Find where the given text appears and provide that cell's center as (X, Y) coordinate. 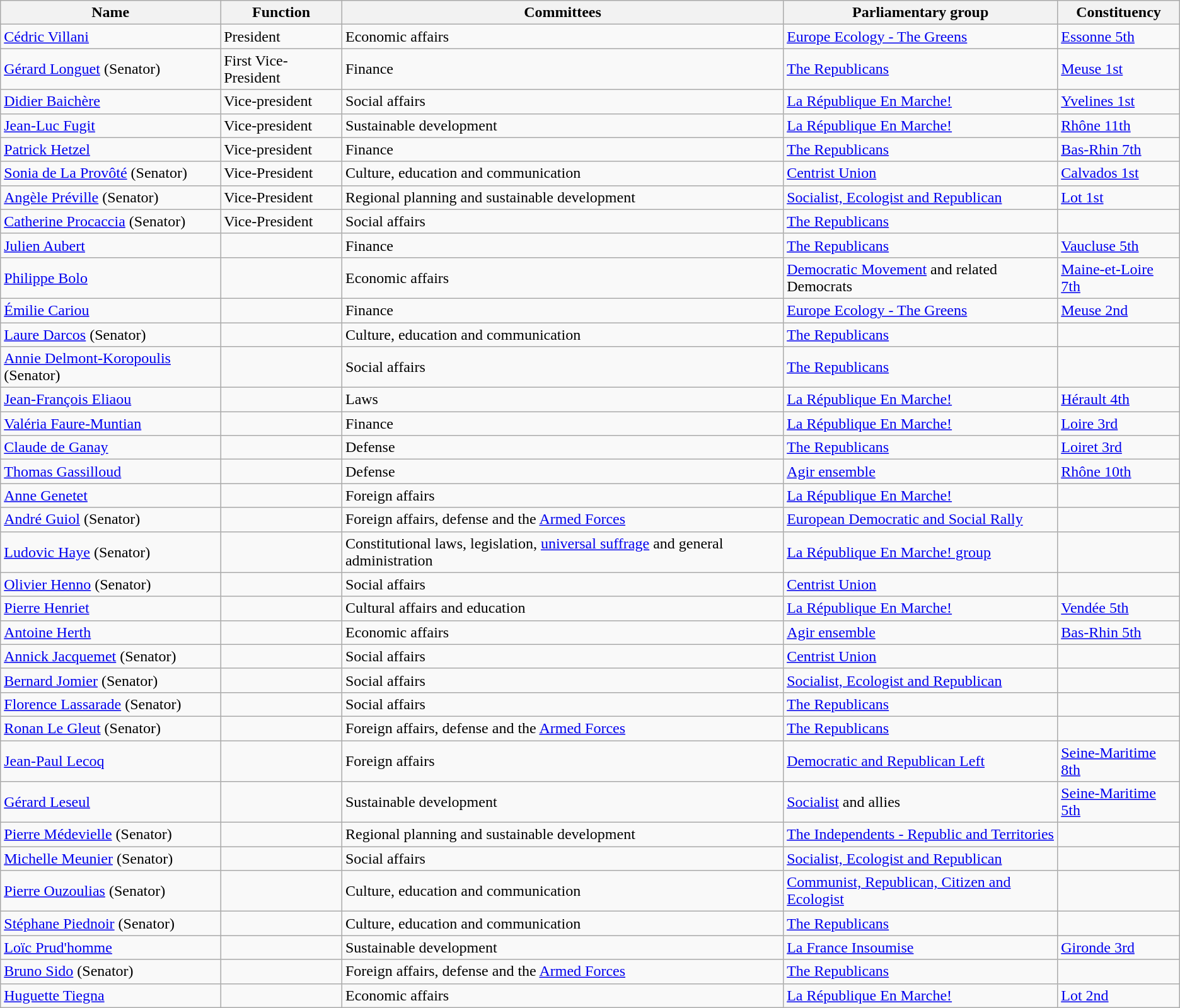
Gérard Longuet (Senator) (111, 69)
Valéria Faure-Muntian (111, 424)
Antoine Herth (111, 632)
Vaucluse 5th (1119, 245)
Thomas Gassilloud (111, 472)
Loïc Prud'homme (111, 947)
Vendée 5th (1119, 608)
Parliamentary group (920, 13)
Essonne 5th (1119, 37)
Function (281, 13)
Ronan Le Gleut (Senator) (111, 728)
Pierre Henriet (111, 608)
Cultural affairs and education (562, 608)
Gérard Leseul (111, 802)
Patrick Hetzel (111, 149)
Anne Genetet (111, 495)
Loiret 3rd (1119, 448)
Annie Delmont-Koropoulis (Senator) (111, 367)
Seine-Maritime 5th (1119, 802)
Rhône 11th (1119, 125)
Maine-et-Loire 7th (1119, 277)
Bas-Rhin 5th (1119, 632)
Lot 1st (1119, 197)
Laws (562, 400)
La France Insoumise (920, 947)
Bruno Sido (Senator) (111, 971)
Jean-François Eliaou (111, 400)
Calvados 1st (1119, 173)
President (281, 37)
Communist, Republican, Citizen and Ecologist (920, 891)
Cédric Villani (111, 37)
Hérault 4th (1119, 400)
Committees (562, 13)
Sonia de La Provôté (Senator) (111, 173)
Meuse 1st (1119, 69)
La République En Marche! group (920, 552)
Jean-Paul Lecoq (111, 760)
Philippe Bolo (111, 277)
European Democratic and Social Rally (920, 519)
Bernard Jomier (Senator) (111, 680)
Constituency (1119, 13)
Catherine Procaccia (Senator) (111, 221)
Constitutional laws, legislation, universal suffrage and general administration (562, 552)
Huguette Tiegna (111, 995)
Claude de Ganay (111, 448)
Julien Aubert (111, 245)
The Independents - Republic and Territories (920, 835)
Loire 3rd (1119, 424)
Name (111, 13)
Pierre Médevielle (Senator) (111, 835)
Democratic Movement and related Democrats (920, 277)
Annick Jacquemet (Senator) (111, 656)
Angèle Préville (Senator) (111, 197)
Lot 2nd (1119, 995)
Yvelines 1st (1119, 101)
Seine-Maritime 8th (1119, 760)
Olivier Henno (Senator) (111, 584)
Laure Darcos (Senator) (111, 335)
Gironde 3rd (1119, 947)
First Vice-President (281, 69)
Bas-Rhin 7th (1119, 149)
André Guiol (Senator) (111, 519)
Jean-Luc Fugit (111, 125)
Democratic and Republican Left (920, 760)
Meuse 2nd (1119, 310)
Pierre Ouzoulias (Senator) (111, 891)
Ludovic Haye (Senator) (111, 552)
Florence Lassarade (Senator) (111, 704)
Émilie Cariou (111, 310)
Stéphane Piednoir (Senator) (111, 924)
Michelle Meunier (Senator) (111, 859)
Didier Baichère (111, 101)
Socialist and allies (920, 802)
Rhône 10th (1119, 472)
